Search for the cell housing the specified text and yield its [X, Y] center coordinate. 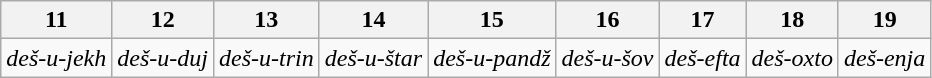
deš-enja [884, 58]
deš-u-štar [373, 58]
13 [266, 20]
18 [792, 20]
deš-oxto [792, 58]
deš-u-duj [163, 58]
deš-u-šov [608, 58]
12 [163, 20]
19 [884, 20]
14 [373, 20]
deš-u-jekh [56, 58]
15 [492, 20]
17 [702, 20]
deš-u-pandž [492, 58]
deš-efta [702, 58]
11 [56, 20]
16 [608, 20]
deš-u-trin [266, 58]
